From the cell containing the given text, extract its center point as (X, Y) coordinate. 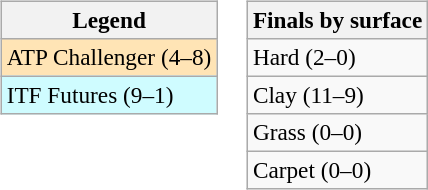
Carpet (0–0) (337, 171)
Hard (2–0) (337, 57)
Finals by surface (337, 20)
Legend (108, 20)
ITF Futures (9–1) (108, 95)
Grass (0–0) (337, 133)
ATP Challenger (4–8) (108, 57)
Clay (11–9) (337, 95)
